Return (X, Y) of the center of cell containing provided text 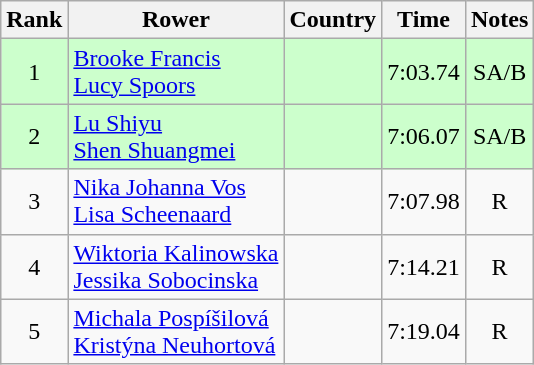
Rower (176, 20)
7:19.04 (424, 332)
Time (424, 20)
Michala PospíšilováKristýna Neuhortová (176, 332)
7:07.98 (424, 202)
Country (333, 20)
1 (34, 72)
Nika Johanna VosLisa Scheenaard (176, 202)
7:03.74 (424, 72)
5 (34, 332)
2 (34, 136)
Rank (34, 20)
3 (34, 202)
Notes (499, 20)
Lu ShiyuShen Shuangmei (176, 136)
7:06.07 (424, 136)
Wiktoria KalinowskaJessika Sobocinska (176, 266)
Brooke FrancisLucy Spoors (176, 72)
4 (34, 266)
7:14.21 (424, 266)
